Locate the cell with the specified text and output its (X, Y) center coordinate. 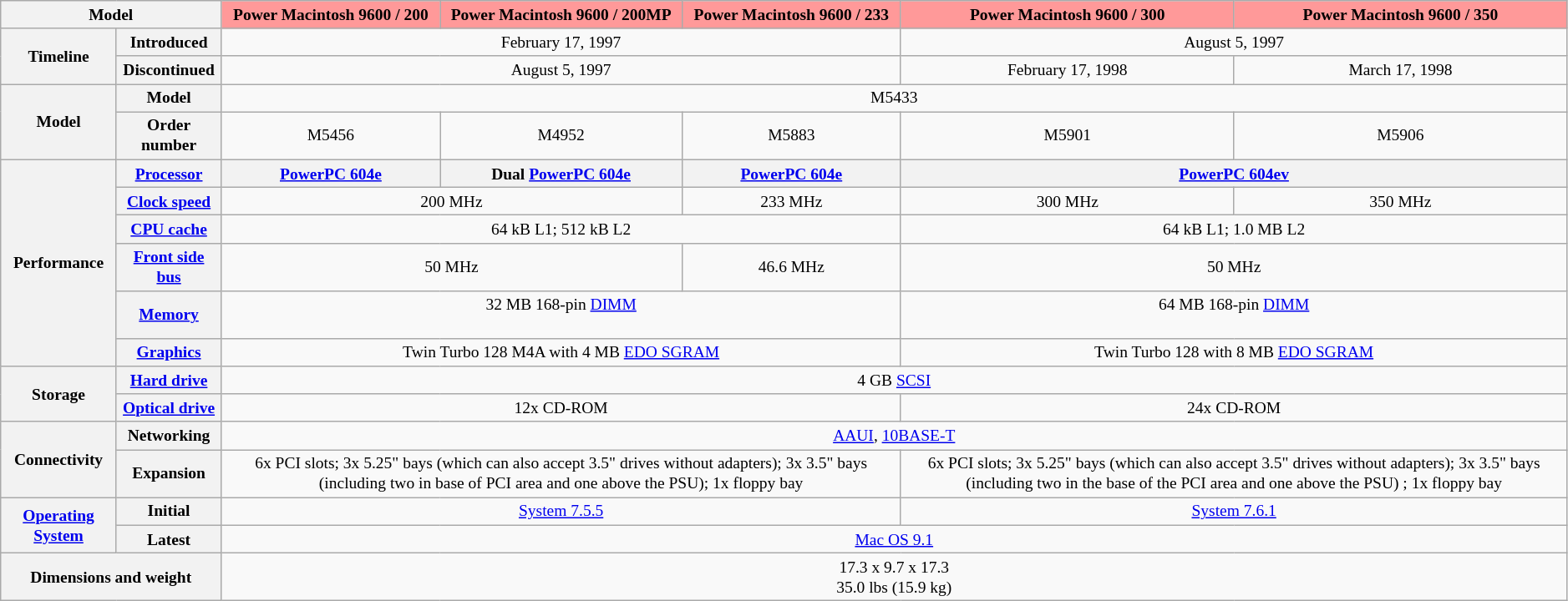
12x CD-ROM (561, 407)
Mac OS 9.1 (894, 539)
200 MHz (451, 200)
M5883 (791, 135)
Power Macintosh 9600 / 200 (331, 15)
System 7.5.5 (561, 511)
Clock speed (169, 200)
46.6 MHz (791, 267)
Connectivity (58, 459)
17.3 x 9.7 x 17.335.0 lbs (15.9 kg) (894, 578)
Performance (58, 263)
Graphics (169, 352)
64 kB L1; 1.0 MB L2 (1233, 229)
Dimensions and weight (111, 578)
Initial (169, 511)
64 MB 168-pin DIMM (1233, 314)
Twin Turbo 128 with 8 MB EDO SGRAM (1233, 352)
System 7.6.1 (1233, 511)
Processor (169, 174)
300 MHz (1068, 200)
Memory (169, 314)
Hard drive (169, 381)
Optical drive (169, 407)
Dual PowerPC 604e (561, 174)
233 MHz (791, 200)
Expansion (169, 474)
M5901 (1068, 135)
Twin Turbo 128 M4A with 4 MB EDO SGRAM (561, 352)
Timeline (58, 57)
M5456 (331, 135)
Front side bus (169, 267)
Power Macintosh 9600 / 300 (1068, 15)
March 17, 1998 (1400, 70)
PowerPC 604ev (1233, 174)
February 17, 1997 (561, 42)
4 GB SCSI (894, 381)
CPU cache (169, 229)
Discontinued (169, 70)
Order number (169, 135)
February 17, 1998 (1068, 70)
32 MB 168-pin DIMM (561, 314)
M4952 (561, 135)
Introduced (169, 42)
350 MHz (1400, 200)
M5906 (1400, 135)
Operating System (58, 526)
Power Macintosh 9600 / 200MP (561, 15)
Latest (169, 539)
24x CD-ROM (1233, 407)
Power Macintosh 9600 / 233 (791, 15)
64 kB L1; 512 kB L2 (561, 229)
Power Macintosh 9600 / 350 (1400, 15)
Networking (169, 436)
M5433 (894, 98)
Storage (58, 394)
AAUI, 10BASE-T (894, 436)
